Extract the (X, Y) coordinate from the center of the cell holding the provided text.  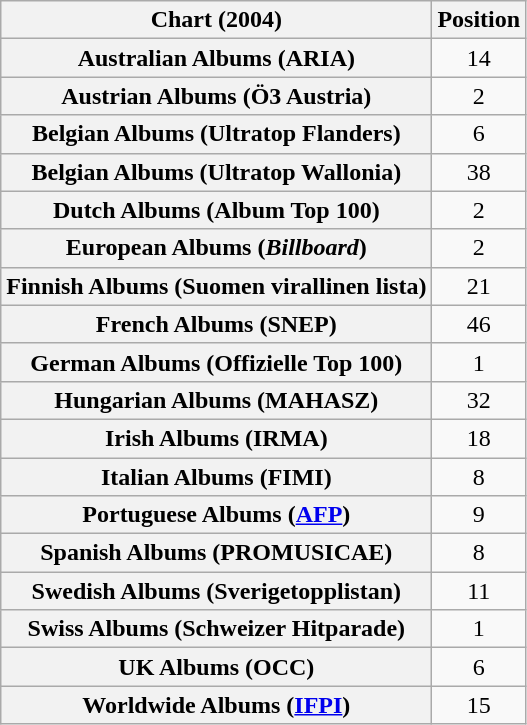
21 (479, 286)
French Albums (SNEP) (216, 324)
14 (479, 58)
18 (479, 438)
Australian Albums (ARIA) (216, 58)
11 (479, 591)
32 (479, 400)
15 (479, 705)
Austrian Albums (Ö3 Austria) (216, 96)
Position (479, 20)
Portuguese Albums (AFP) (216, 515)
Finnish Albums (Suomen virallinen lista) (216, 286)
Chart (2004) (216, 20)
Dutch Albums (Album Top 100) (216, 210)
UK Albums (OCC) (216, 667)
Swiss Albums (Schweizer Hitparade) (216, 629)
Belgian Albums (Ultratop Wallonia) (216, 172)
Irish Albums (IRMA) (216, 438)
European Albums (Billboard) (216, 248)
46 (479, 324)
Hungarian Albums (MAHASZ) (216, 400)
9 (479, 515)
Belgian Albums (Ultratop Flanders) (216, 134)
38 (479, 172)
Italian Albums (FIMI) (216, 477)
Spanish Albums (PROMUSICAE) (216, 553)
German Albums (Offizielle Top 100) (216, 362)
Swedish Albums (Sverigetopplistan) (216, 591)
Worldwide Albums (IFPI) (216, 705)
